Capture the cell that displays the provided text and extract its [x, y] central coordinate. 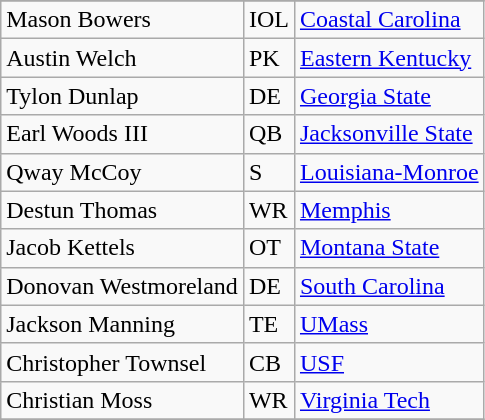
USF [389, 362]
Mason Bowers [122, 20]
Tylon Dunlap [122, 96]
OT [268, 248]
Christian Moss [122, 400]
PK [268, 58]
Destun Thomas [122, 210]
South Carolina [389, 286]
Virginia Tech [389, 400]
Earl Woods III [122, 134]
Austin Welch [122, 58]
Coastal Carolina [389, 20]
Jackson Manning [122, 324]
Montana State [389, 248]
Louisiana-Monroe [389, 172]
QB [268, 134]
Memphis [389, 210]
S [268, 172]
Jacob Kettels [122, 248]
Christopher Townsel [122, 362]
Georgia State [389, 96]
Jacksonville State [389, 134]
TE [268, 324]
UMass [389, 324]
CB [268, 362]
Qway McCoy [122, 172]
Donovan Westmoreland [122, 286]
Eastern Kentucky [389, 58]
IOL [268, 20]
